Pinpoint the cell where the given text exists, returning its (x, y) midpoint coordinate. 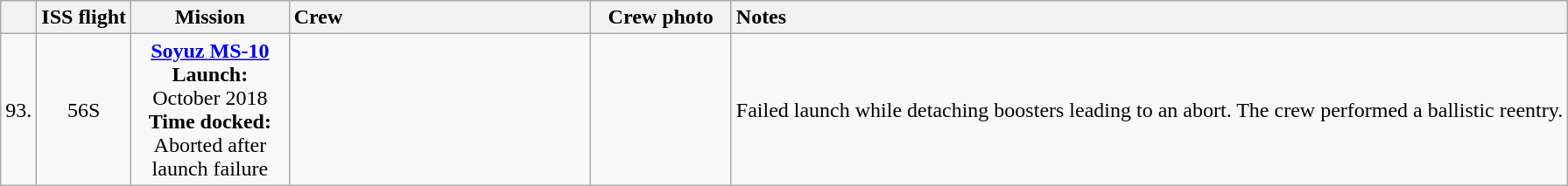
56S (84, 110)
Mission (210, 17)
ISS flight (84, 17)
Crew (439, 17)
93. (19, 110)
Notes (1149, 17)
Failed launch while detaching boosters leading to an abort. The crew performed a ballistic reentry. (1149, 110)
Crew photo (660, 17)
Soyuz MS-10Launch:October 2018Time docked: Aborted after launch failure (210, 110)
